Find where the given text appears and provide that cell's center as (x, y) coordinate. 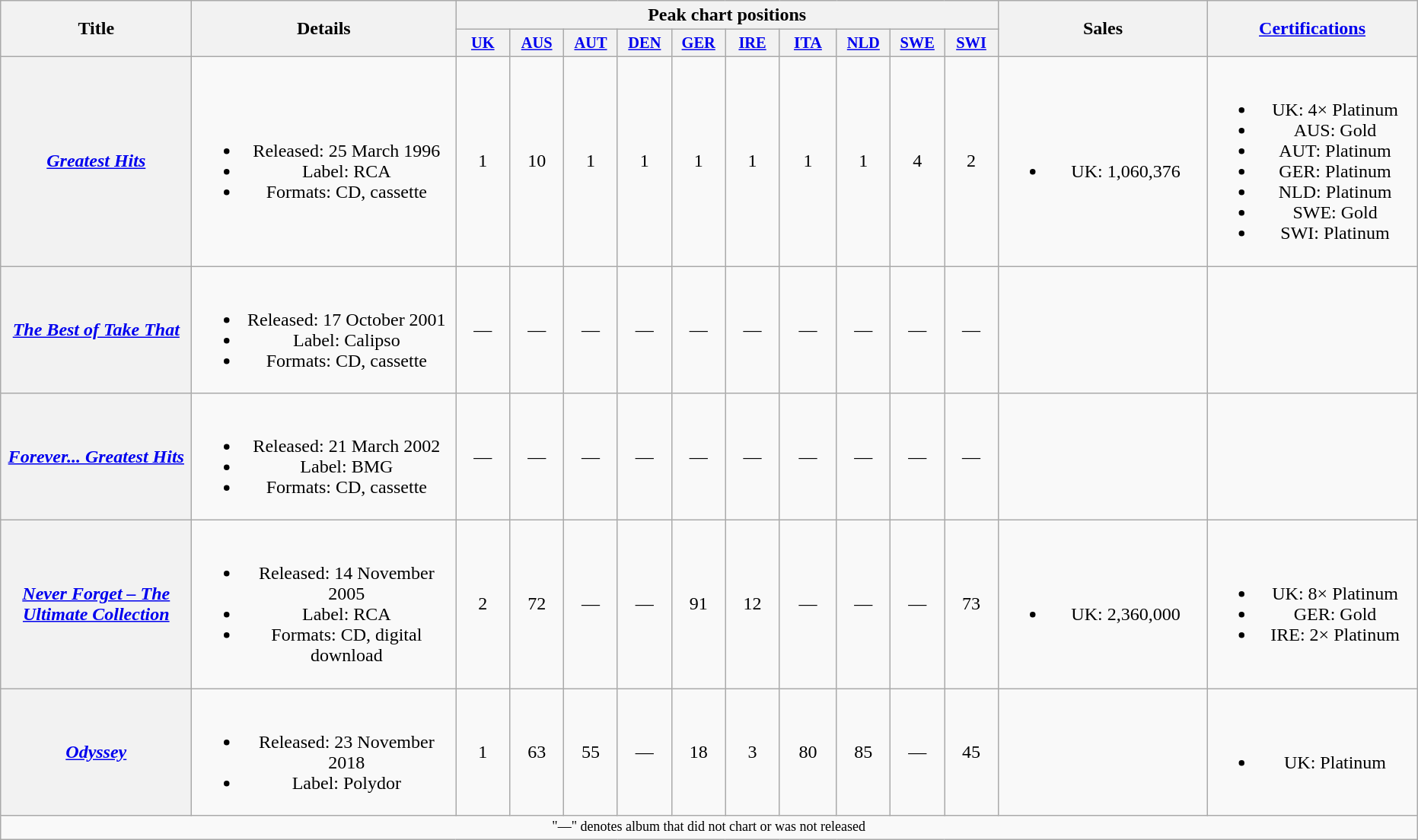
AUS (537, 43)
UK: 4× PlatinumAUS: GoldAUT: PlatinumGER: PlatinumNLD: PlatinumSWE: GoldSWI: Platinum (1312, 161)
Details (324, 29)
80 (808, 752)
91 (699, 604)
AUT (591, 43)
"—" denotes album that did not chart or was not released (709, 828)
Odyssey (96, 752)
4 (918, 161)
12 (752, 604)
ITA (808, 43)
Greatest Hits (96, 161)
SWE (918, 43)
Released: 14 November 2005Label: RCA Formats: CD, digital download (324, 604)
Title (96, 29)
55 (591, 752)
SWI (971, 43)
73 (971, 604)
IRE (752, 43)
Released: 21 March 2002Label: BMGFormats: CD, cassette (324, 457)
Never Forget – TheUltimate Collection (96, 604)
NLD (863, 43)
Forever... Greatest Hits (96, 457)
85 (863, 752)
DEN (644, 43)
UK: 8× PlatinumGER: GoldIRE: 2× Platinum (1312, 604)
Sales (1102, 29)
63 (537, 752)
UK (483, 43)
UK: Platinum (1312, 752)
Peak chart positions (728, 15)
UK: 1,060,376 (1102, 161)
The Best of Take That (96, 330)
18 (699, 752)
UK: 2,360,000 (1102, 604)
72 (537, 604)
Certifications (1312, 29)
Released: 23 November 2018Label: Polydor (324, 752)
Released: 17 October 2001Label: CalipsoFormats: CD, cassette (324, 330)
3 (752, 752)
45 (971, 752)
10 (537, 161)
Released: 25 March 1996Label: RCA Formats: CD, cassette (324, 161)
GER (699, 43)
